Locate the cell with the specified text and output its [x, y] center coordinate. 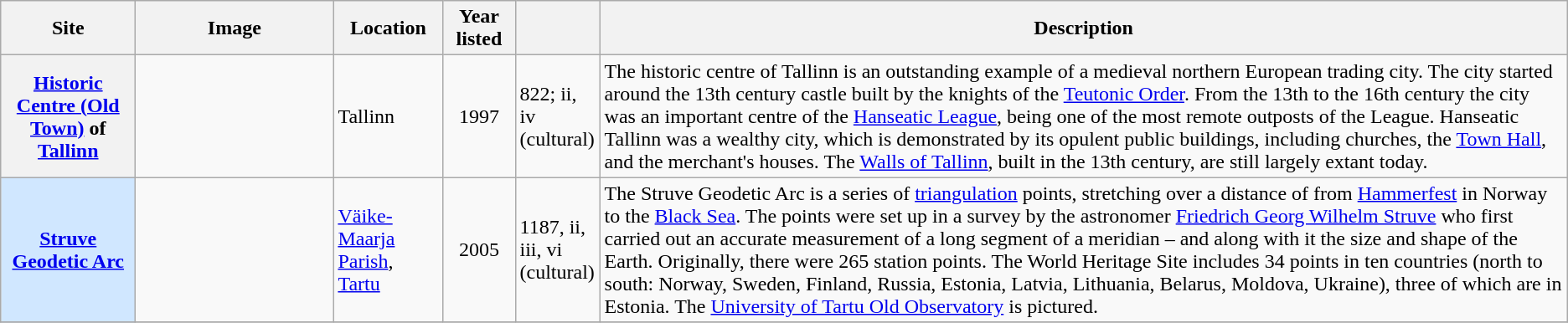
Year listed [479, 28]
Site [69, 28]
Location [389, 28]
Description [1084, 28]
Tallinn [389, 116]
1997 [479, 116]
822; ii, iv (cultural) [558, 116]
Historic Centre (Old Town) of Tallinn [69, 116]
Image [235, 28]
1187, ii, iii, vi (cultural) [558, 249]
Väike-Maarja Parish, Tartu [389, 249]
2005 [479, 249]
Struve Geodetic Arc [69, 249]
